Scan for the cell matching the given text and deliver its (x, y) coordinate at center. 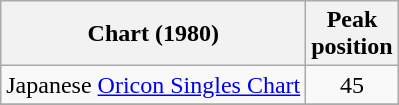
Japanese Oricon Singles Chart (154, 85)
45 (352, 85)
Chart (1980) (154, 34)
Peakposition (352, 34)
